Return (x, y) of the center of cell containing provided text 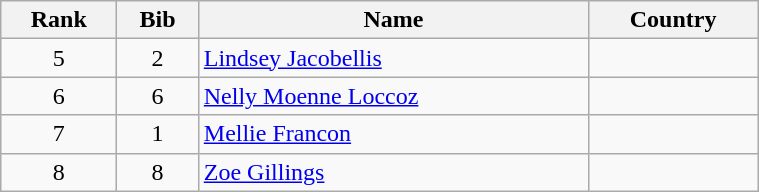
Lindsey Jacobellis (393, 58)
Nelly Moenne Loccoz (393, 96)
Mellie Francon (393, 134)
Zoe Gillings (393, 172)
Name (393, 20)
1 (158, 134)
Country (674, 20)
5 (59, 58)
Bib (158, 20)
7 (59, 134)
Rank (59, 20)
2 (158, 58)
